Detect which cell encompasses the target text, then output its [X, Y] center coordinate. 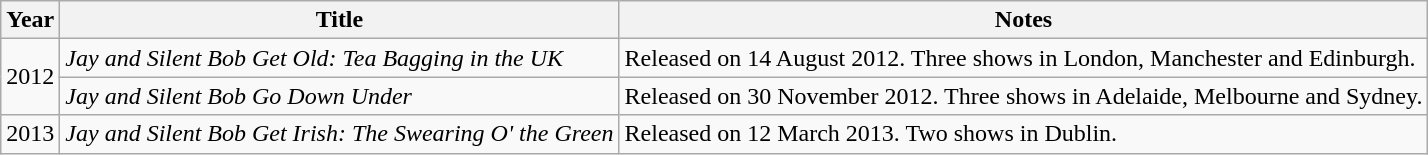
Jay and Silent Bob Get Irish: The Swearing O' the Green [340, 134]
Jay and Silent Bob Get Old: Tea Bagging in the UK [340, 58]
Released on 12 March 2013. Two shows in Dublin. [1024, 134]
Title [340, 20]
2013 [30, 134]
Released on 30 November 2012. Three shows in Adelaide, Melbourne and Sydney. [1024, 96]
2012 [30, 77]
Released on 14 August 2012. Three shows in London, Manchester and Edinburgh. [1024, 58]
Year [30, 20]
Jay and Silent Bob Go Down Under [340, 96]
Notes [1024, 20]
